Search for the cell housing the specified text and yield its (X, Y) center coordinate. 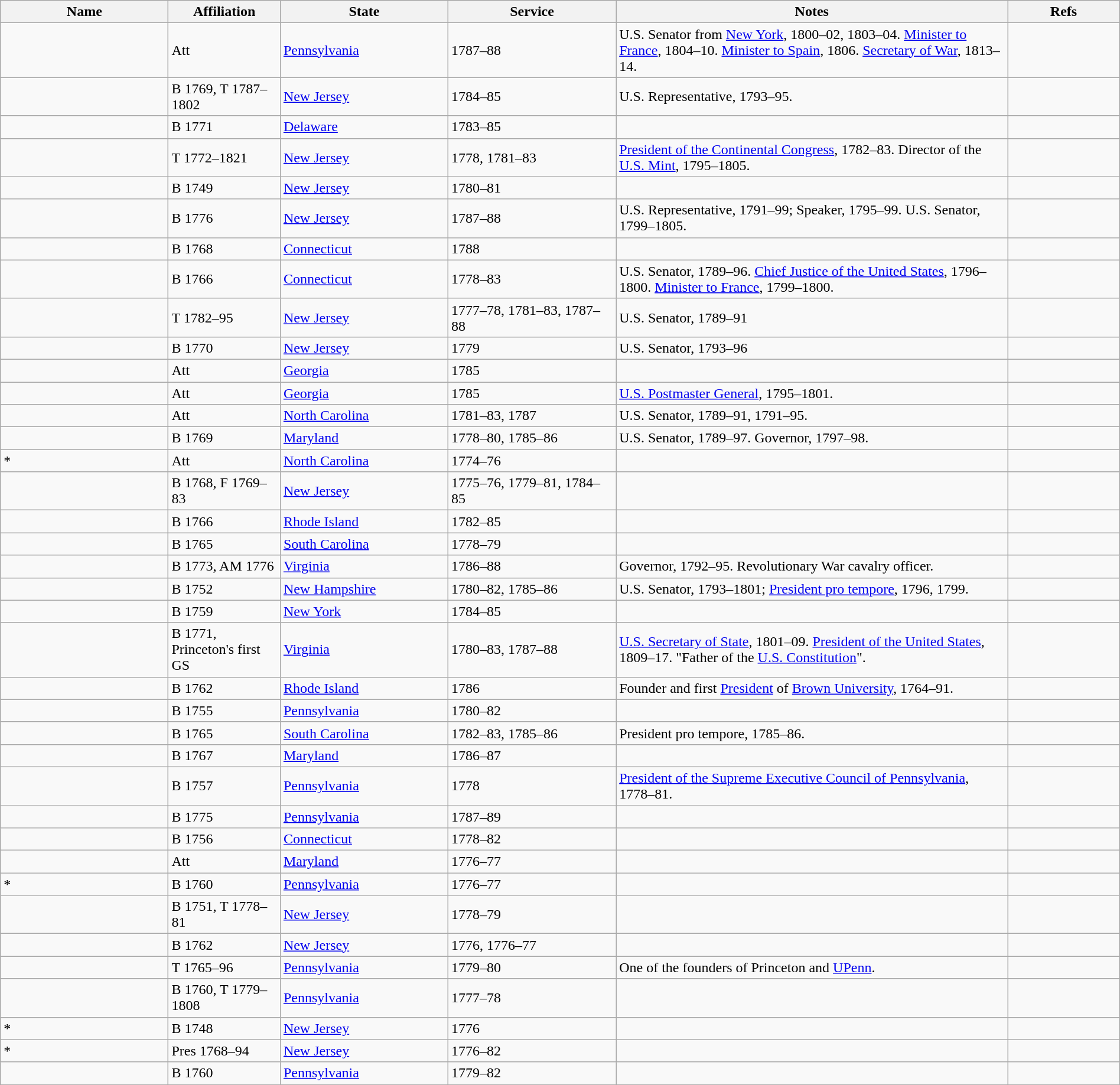
1774–76 (532, 461)
U.S. Secretary of State, 1801–09. President of the United States, 1809–17. "Father of the U.S. Constitution". (812, 650)
B 1757 (224, 786)
Refs (1063, 12)
1779–80 (532, 967)
President pro tempore, 1785–86. (812, 733)
B 1755 (224, 711)
Pres 1768–94 (224, 1051)
B 1770 (224, 348)
U.S. Senator, 1789–91 (812, 318)
1779 (532, 348)
1788 (532, 249)
Affiliation (224, 12)
President of the Supreme Executive Council of Pennsylvania, 1778–81. (812, 786)
1776 (532, 1028)
President of the Continental Congress, 1782–83. Director of the U.S. Mint, 1795–1805. (812, 157)
1783–85 (532, 127)
U.S. Senator, 1789–97. Governor, 1797–98. (812, 438)
1780–83, 1787–88 (532, 650)
B 1775 (224, 817)
U.S. Senator, 1789–96. Chief Justice of the United States, 1796–1800. Minister to France, 1799–1800. (812, 279)
B 1776 (224, 219)
1776, 1776–77 (532, 945)
One of the founders of Princeton and UPenn. (812, 967)
U.S. Senator from New York, 1800–02, 1803–04. Minister to France, 1804–10. Minister to Spain, 1806. Secretary of War, 1813–14. (812, 50)
Service (532, 12)
1778–80, 1785–86 (532, 438)
B 1769 (224, 438)
Delaware (364, 127)
Governor, 1792–95. Revolutionary War cavalry officer. (812, 566)
B 1760, T 1779–1808 (224, 998)
Founder and first President of Brown University, 1764–91. (812, 688)
1786–88 (532, 566)
1787–89 (532, 817)
1778–82 (532, 839)
B 1767 (224, 755)
B 1771, Princeton's first GS (224, 650)
T 1782–95 (224, 318)
1780–81 (532, 188)
T 1772–1821 (224, 157)
1776–82 (532, 1051)
B 1771 (224, 127)
B 1773, AM 1776 (224, 566)
U.S. Representative, 1791–99; Speaker, 1795–99. U.S. Senator, 1799–1805. (812, 219)
B 1759 (224, 611)
1778 (532, 786)
B 1756 (224, 839)
1779–82 (532, 1073)
U.S. Postmaster General, 1795–1801. (812, 393)
1780–82 (532, 711)
B 1768, F 1769–83 (224, 491)
1777–78 (532, 998)
1786–87 (532, 755)
1778–83 (532, 279)
1782–83, 1785–86 (532, 733)
1786 (532, 688)
B 1749 (224, 188)
U.S. Senator, 1793–96 (812, 348)
1778, 1781–83 (532, 157)
Notes (812, 12)
U.S. Senator, 1789–91, 1791–95. (812, 416)
Name (84, 12)
1780–82, 1785–86 (532, 589)
B 1748 (224, 1028)
U.S. Senator, 1793–1801; President pro tempore, 1796, 1799. (812, 589)
B 1751, T 1778–81 (224, 914)
1775–76, 1779–81, 1784–85 (532, 491)
State (364, 12)
1777–78, 1781–83, 1787–88 (532, 318)
U.S. Representative, 1793–95. (812, 97)
New York (364, 611)
B 1752 (224, 589)
T 1765–96 (224, 967)
New Hampshire (364, 589)
B 1768 (224, 249)
1781–83, 1787 (532, 416)
B 1769, T 1787–1802 (224, 97)
1782–85 (532, 522)
